Extract the (x, y) coordinate from the center of the cell holding the provided text.  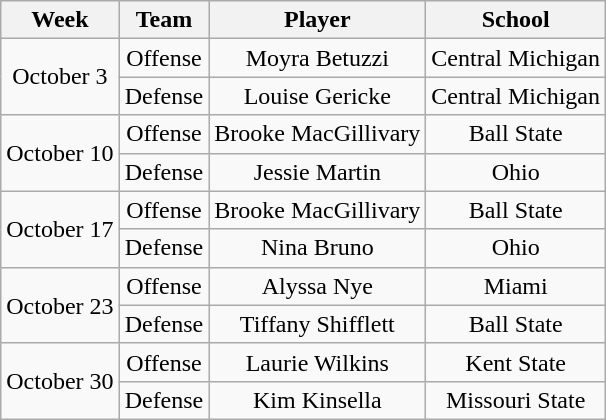
Alyssa Nye (318, 286)
Kent State (516, 362)
Laurie Wilkins (318, 362)
Tiffany Shifflett (318, 324)
Week (60, 20)
Jessie Martin (318, 172)
Moyra Betuzzi (318, 58)
Louise Gericke (318, 96)
Missouri State (516, 400)
October 30 (60, 381)
Kim Kinsella (318, 400)
Team (164, 20)
October 10 (60, 153)
October 23 (60, 305)
Miami (516, 286)
School (516, 20)
October 3 (60, 77)
Nina Bruno (318, 248)
Player (318, 20)
October 17 (60, 229)
